Provide the [X, Y] coordinate of the cell's center where the given text is located.  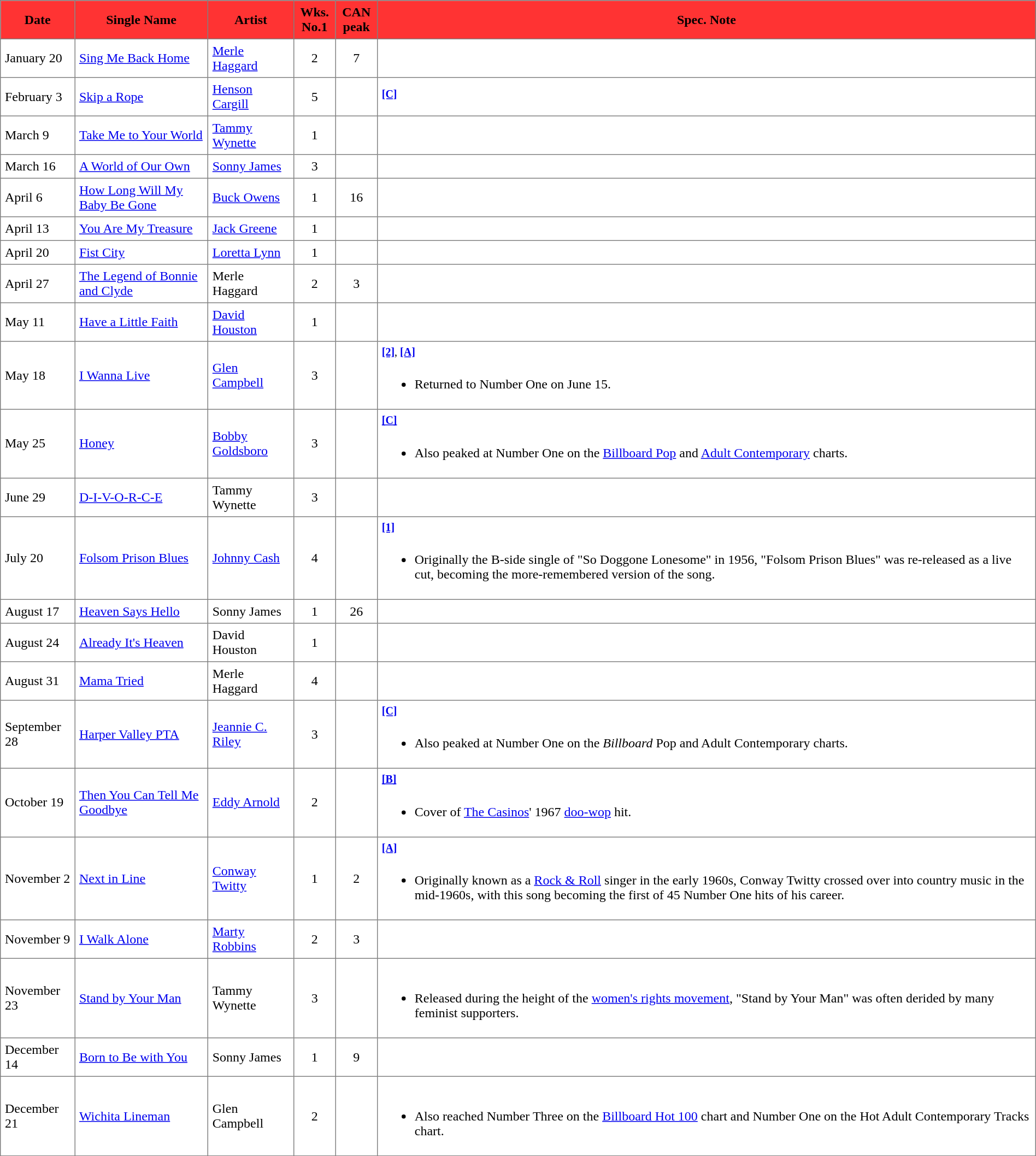
The Legend of Bonnie and Clyde [142, 284]
16 [356, 197]
Heaven Says Hello [142, 611]
April 20 [38, 252]
5 [314, 97]
D-I-V-O-R-C-E [142, 497]
[C] [706, 97]
January 20 [38, 58]
Born to Be with You [142, 1057]
Jack Greene [251, 229]
How Long Will My Baby Be Gone [142, 197]
Then You Can Tell Me Goodbye [142, 803]
Fist City [142, 252]
Jeannie C. Riley [251, 734]
December 14 [38, 1057]
May 25 [38, 444]
April 13 [38, 229]
December 21 [38, 1116]
May 18 [38, 376]
A World of Our Own [142, 167]
Next in Line [142, 878]
Have a Little Faith [142, 322]
You Are My Treasure [142, 229]
Johnny Cash [251, 558]
26 [356, 611]
Stand by Your Man [142, 998]
9 [356, 1057]
Henson Cargill [251, 97]
Also reached Number Three on the Billboard Hot 100 chart and Number One on the Hot Adult Contemporary Tracks chart. [706, 1116]
March 9 [38, 135]
Skip a Rope [142, 97]
Sing Me Back Home [142, 58]
Conway Twitty [251, 878]
November 2 [38, 878]
Wichita Lineman [142, 1116]
Released during the height of the women's rights movement, "Stand by Your Man" was often derided by many feminist supporters. [706, 998]
April 6 [38, 197]
Take Me to Your World [142, 135]
May 11 [38, 322]
Bobby Goldsboro [251, 444]
September 28 [38, 734]
Already It's Heaven [142, 642]
August 17 [38, 611]
7 [356, 58]
June 29 [38, 497]
Honey [142, 444]
November 9 [38, 939]
November 23 [38, 998]
July 20 [38, 558]
Marty Robbins [251, 939]
Eddy Arnold [251, 803]
Single Name [142, 20]
CAN peak [356, 20]
April 27 [38, 284]
Loretta Lynn [251, 252]
Buck Owens [251, 197]
August 31 [38, 681]
Artist [251, 20]
August 24 [38, 642]
[B]Cover of The Casinos' 1967 doo-wop hit. [706, 803]
Harper Valley PTA [142, 734]
I Wanna Live [142, 376]
Mama Tried [142, 681]
Spec. Note [706, 20]
[2], [A]Returned to Number One on June 15. [706, 376]
February 3 [38, 97]
I Walk Alone [142, 939]
Folsom Prison Blues [142, 558]
March 16 [38, 167]
October 19 [38, 803]
Date [38, 20]
Wks. No.1 [314, 20]
